Output the (x, y) coordinate of the center of the cell containing the given text.  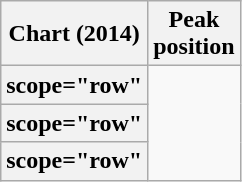
Chart (2014) (74, 34)
Peakposition (194, 34)
